Locate the cell with the specified text and output its [X, Y] center coordinate. 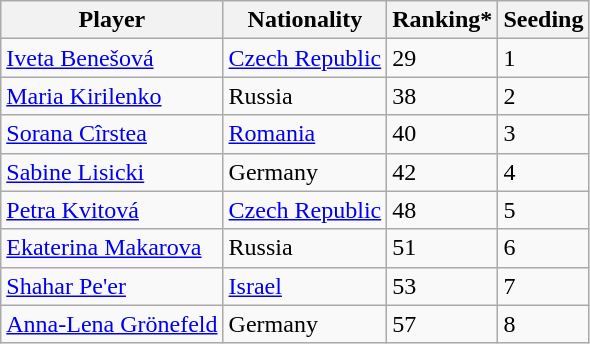
1 [544, 58]
Ranking* [442, 20]
8 [544, 324]
Iveta Benešová [112, 58]
Shahar Pe'er [112, 286]
Romania [305, 134]
Sabine Lisicki [112, 172]
38 [442, 96]
4 [544, 172]
Sorana Cîrstea [112, 134]
Player [112, 20]
Anna-Lena Grönefeld [112, 324]
Maria Kirilenko [112, 96]
53 [442, 286]
29 [442, 58]
Nationality [305, 20]
Petra Kvitová [112, 210]
3 [544, 134]
Ekaterina Makarova [112, 248]
Seeding [544, 20]
7 [544, 286]
48 [442, 210]
6 [544, 248]
40 [442, 134]
51 [442, 248]
42 [442, 172]
57 [442, 324]
5 [544, 210]
Israel [305, 286]
2 [544, 96]
